Determine the [X, Y] coordinate at the center of the cell enclosing the given text.  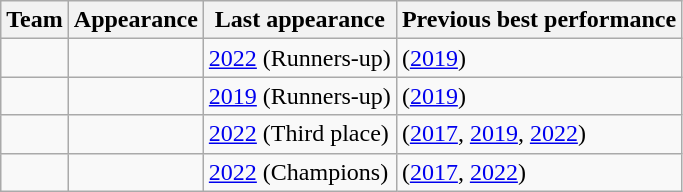
Last appearance [300, 20]
(2017, 2022) [538, 172]
Previous best performance [538, 20]
(2017, 2019, 2022) [538, 134]
2022 (Runners-up) [300, 58]
2022 (Third place) [300, 134]
Appearance [136, 20]
Team [35, 20]
2019 (Runners-up) [300, 96]
2022 (Champions) [300, 172]
